Extract the [x, y] coordinate from the center of the cell holding the provided text.  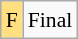
F [12, 20]
Final [50, 20]
